From the cell containing the given text, extract its center point as (X, Y) coordinate. 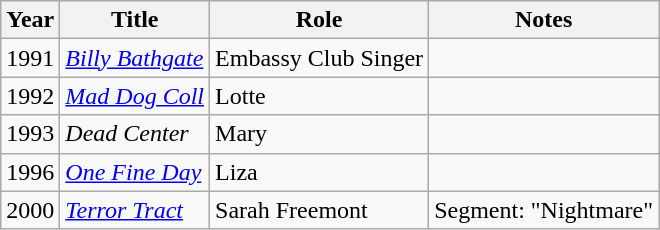
Title (135, 20)
1996 (30, 172)
Segment: "Nightmare" (544, 210)
Terror Tract (135, 210)
Year (30, 20)
Billy Bathgate (135, 58)
Notes (544, 20)
One Fine Day (135, 172)
1991 (30, 58)
Mad Dog Coll (135, 96)
Liza (320, 172)
Lotte (320, 96)
Dead Center (135, 134)
1993 (30, 134)
1992 (30, 96)
Role (320, 20)
Embassy Club Singer (320, 58)
Mary (320, 134)
2000 (30, 210)
Sarah Freemont (320, 210)
